Extract the [x, y] coordinate from the center of the cell holding the provided text.  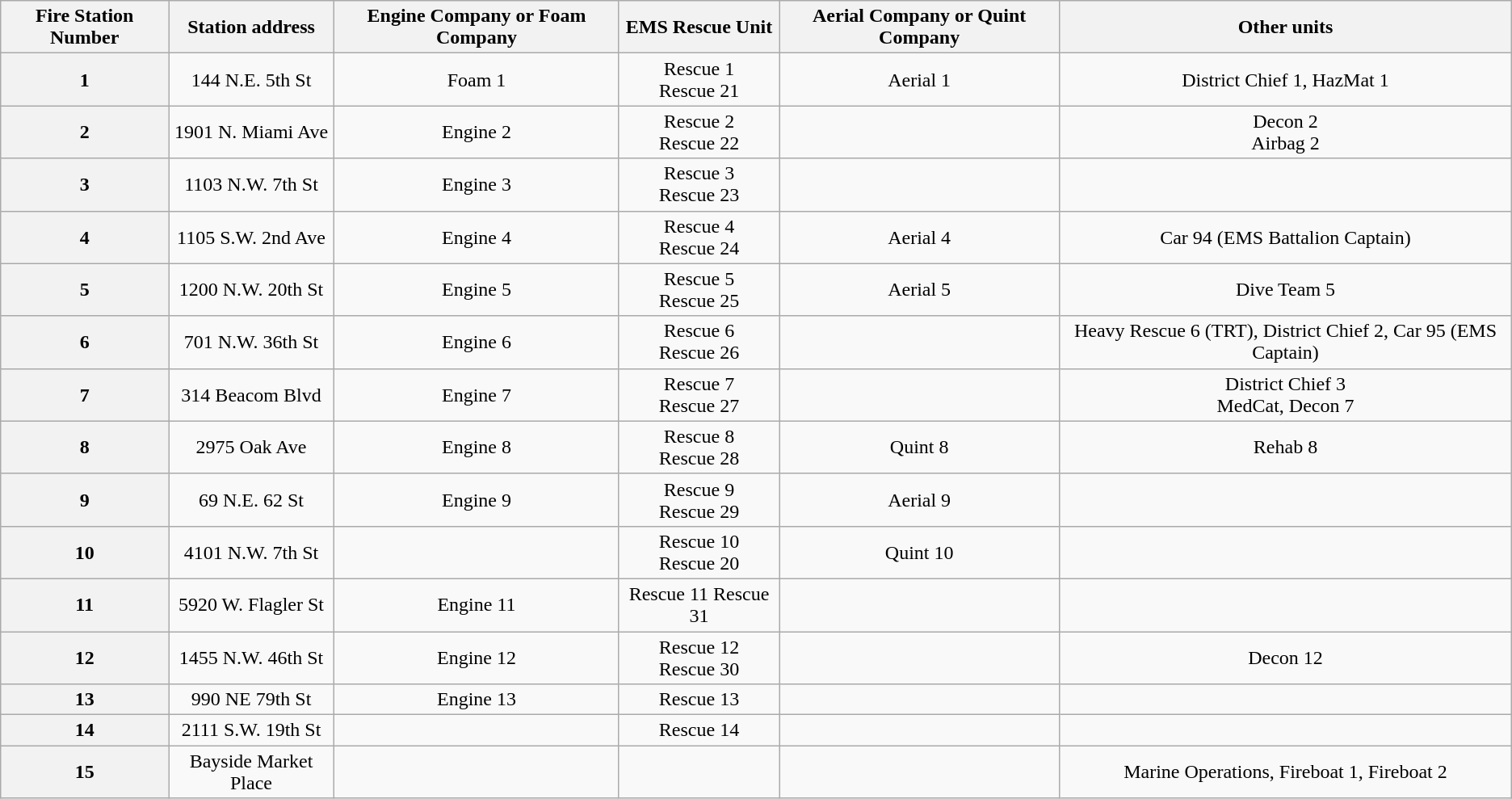
Aerial Company or Quint Company [919, 27]
1901 N. Miami Ave [252, 132]
Engine Company or Foam Company [477, 27]
Heavy Rescue 6 (TRT), District Chief 2, Car 95 (EMS Captain) [1286, 343]
Station address [252, 27]
Aerial 9 [919, 499]
Engine 11 [477, 604]
Engine 8 [477, 448]
2 [85, 132]
Rescue 6Rescue 26 [699, 343]
Rescue 10Rescue 20 [699, 553]
Bayside Market Place [252, 772]
144 N.E. 5th St [252, 79]
13 [85, 700]
1 [85, 79]
Engine 4 [477, 238]
Engine 6 [477, 343]
Rescue 11 Rescue 31 [699, 604]
9 [85, 499]
Foam 1 [477, 79]
Rescue 14 [699, 730]
5920 W. Flagler St [252, 604]
10 [85, 553]
Car 94 (EMS Battalion Captain) [1286, 238]
2975 Oak Ave [252, 448]
Fire Station Number [85, 27]
Rescue 12Rescue 30 [699, 658]
1103 N.W. 7th St [252, 184]
Aerial 1 [919, 79]
2111 S.W. 19th St [252, 730]
8 [85, 448]
Engine 13 [477, 700]
1455 N.W. 46th St [252, 658]
Engine 2 [477, 132]
Engine 5 [477, 289]
4101 N.W. 7th St [252, 553]
District Chief 3MedCat, Decon 7 [1286, 394]
Rescue 13 [699, 700]
Rehab 8 [1286, 448]
Aerial 5 [919, 289]
Quint 10 [919, 553]
990 NE 79th St [252, 700]
11 [85, 604]
Engine 9 [477, 499]
Aerial 4 [919, 238]
Rescue 2Rescue 22 [699, 132]
Decon 12 [1286, 658]
Rescue 3Rescue 23 [699, 184]
69 N.E. 62 St [252, 499]
1105 S.W. 2nd Ave [252, 238]
Rescue 4Rescue 24 [699, 238]
1200 N.W. 20th St [252, 289]
701 N.W. 36th St [252, 343]
Dive Team 5 [1286, 289]
Rescue 8Rescue 28 [699, 448]
Rescue 7Rescue 27 [699, 394]
5 [85, 289]
6 [85, 343]
314 Beacom Blvd [252, 394]
Rescue 1 Rescue 21 [699, 79]
3 [85, 184]
Rescue 9Rescue 29 [699, 499]
15 [85, 772]
Engine 7 [477, 394]
EMS Rescue Unit [699, 27]
12 [85, 658]
14 [85, 730]
Decon 2Airbag 2 [1286, 132]
Quint 8 [919, 448]
Other units [1286, 27]
7 [85, 394]
4 [85, 238]
Rescue 5Rescue 25 [699, 289]
Engine 12 [477, 658]
District Chief 1, HazMat 1 [1286, 79]
Engine 3 [477, 184]
Marine Operations, Fireboat 1, Fireboat 2 [1286, 772]
